Return the [x, y] coordinate for the center point of the cell that contains the specified text.  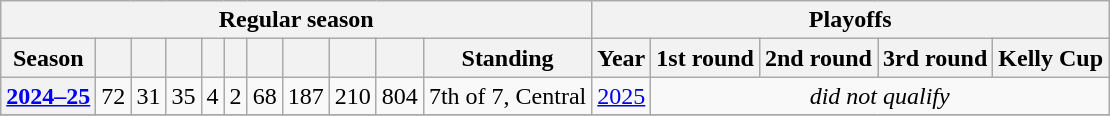
Year [622, 58]
2025 [622, 96]
210 [352, 96]
35 [184, 96]
68 [264, 96]
4 [212, 96]
Kelly Cup [1051, 58]
2nd round [818, 58]
2024–25 [48, 96]
72 [114, 96]
804 [400, 96]
did not qualify [880, 96]
7th of 7, Central [507, 96]
1st round [706, 58]
Playoffs [850, 20]
187 [306, 96]
2 [236, 96]
31 [148, 96]
3rd round [936, 58]
Season [48, 58]
Standing [507, 58]
Regular season [296, 20]
